Extract the [x, y] coordinate from the center of the cell holding the provided text.  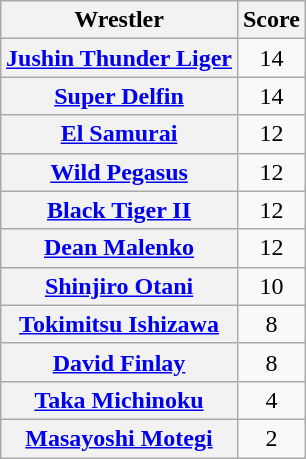
2 [271, 438]
El Samurai [120, 134]
Wild Pegasus [120, 172]
4 [271, 400]
Shinjiro Otani [120, 286]
Score [271, 20]
Dean Malenko [120, 248]
Super Delfin [120, 96]
Black Tiger II [120, 210]
Jushin Thunder Liger [120, 58]
10 [271, 286]
David Finlay [120, 362]
Wrestler [120, 20]
Masayoshi Motegi [120, 438]
Taka Michinoku [120, 400]
Tokimitsu Ishizawa [120, 324]
